Find where the given text appears and provide that cell's center as (X, Y) coordinate. 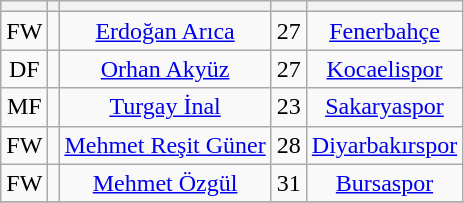
Fenerbahçe (384, 31)
28 (288, 145)
Mehmet Özgül (165, 183)
Erdoğan Arıca (165, 31)
31 (288, 183)
Diyarbakırspor (384, 145)
23 (288, 107)
Bursaspor (384, 183)
Sakaryaspor (384, 107)
Mehmet Reşit Güner (165, 145)
Kocaelispor (384, 69)
Orhan Akyüz (165, 69)
DF (24, 69)
MF (24, 107)
Turgay İnal (165, 107)
